Identify which cell holds the provided text, then report its (x, y) central coordinate. 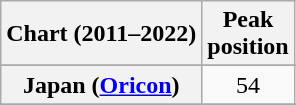
Peak position (248, 34)
Japan (Oricon) (102, 85)
Chart (2011–2022) (102, 34)
54 (248, 85)
